Provide the (X, Y) coordinate of the cell's center where the given text is located.  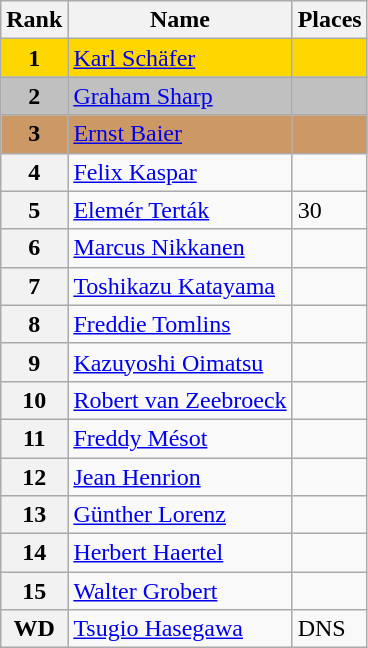
Name (180, 20)
Ernst Baier (180, 134)
6 (34, 248)
15 (34, 591)
9 (34, 362)
Robert van Zeebroeck (180, 400)
Freddy Mésot (180, 438)
Toshikazu Katayama (180, 286)
Marcus Nikkanen (180, 248)
Places (330, 20)
Günther Lorenz (180, 515)
Rank (34, 20)
4 (34, 172)
Freddie Tomlins (180, 324)
DNS (330, 629)
Felix Kaspar (180, 172)
WD (34, 629)
Graham Sharp (180, 96)
2 (34, 96)
12 (34, 477)
8 (34, 324)
Tsugio Hasegawa (180, 629)
3 (34, 134)
Jean Henrion (180, 477)
Herbert Haertel (180, 553)
1 (34, 58)
Kazuyoshi Oimatsu (180, 362)
7 (34, 286)
11 (34, 438)
13 (34, 515)
Karl Schäfer (180, 58)
5 (34, 210)
Elemér Terták (180, 210)
Walter Grobert (180, 591)
30 (330, 210)
14 (34, 553)
10 (34, 400)
